For the text-containing cell, return its midpoint in [x, y] coordinate format. 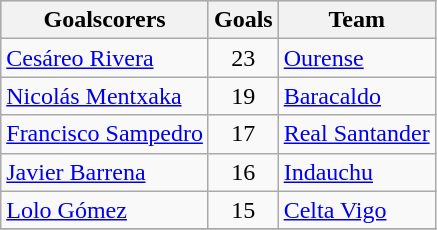
Francisco Sampedro [105, 134]
Goalscorers [105, 20]
Baracaldo [356, 96]
Goals [243, 20]
Real Santander [356, 134]
15 [243, 210]
Team [356, 20]
16 [243, 172]
23 [243, 58]
17 [243, 134]
Cesáreo Rivera [105, 58]
Celta Vigo [356, 210]
19 [243, 96]
Javier Barrena [105, 172]
Lolo Gómez [105, 210]
Nicolás Mentxaka [105, 96]
Indauchu [356, 172]
Ourense [356, 58]
